Return [X, Y] of the center of cell containing provided text 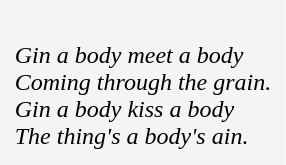
Gin a body meet a body Coming through the grain. Gin a body kiss a body The thing's a body's ain. [143, 82]
